Return the [x, y] coordinate for the center point of the cell that contains the specified text.  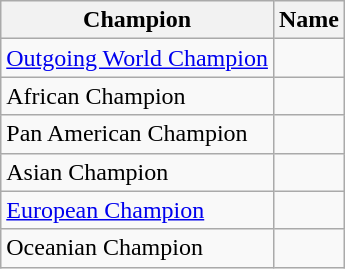
Name [308, 20]
Champion [138, 20]
European Champion [138, 210]
Asian Champion [138, 172]
Outgoing World Champion [138, 58]
Pan American Champion [138, 134]
Oceanian Champion [138, 248]
African Champion [138, 96]
